Detect which cell encompasses the target text, then output its [x, y] center coordinate. 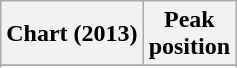
Peakposition [189, 34]
Chart (2013) [72, 34]
